Detect which cell encompasses the target text, then output its (X, Y) center coordinate. 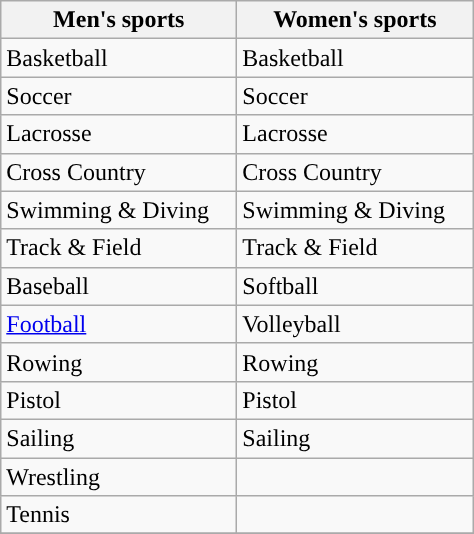
Women's sports (355, 20)
Softball (355, 286)
Volleyball (355, 324)
Baseball (119, 286)
Football (119, 324)
Tennis (119, 515)
Wrestling (119, 477)
Men's sports (119, 20)
